Scan for the cell matching the given text and deliver its [X, Y] coordinate at center. 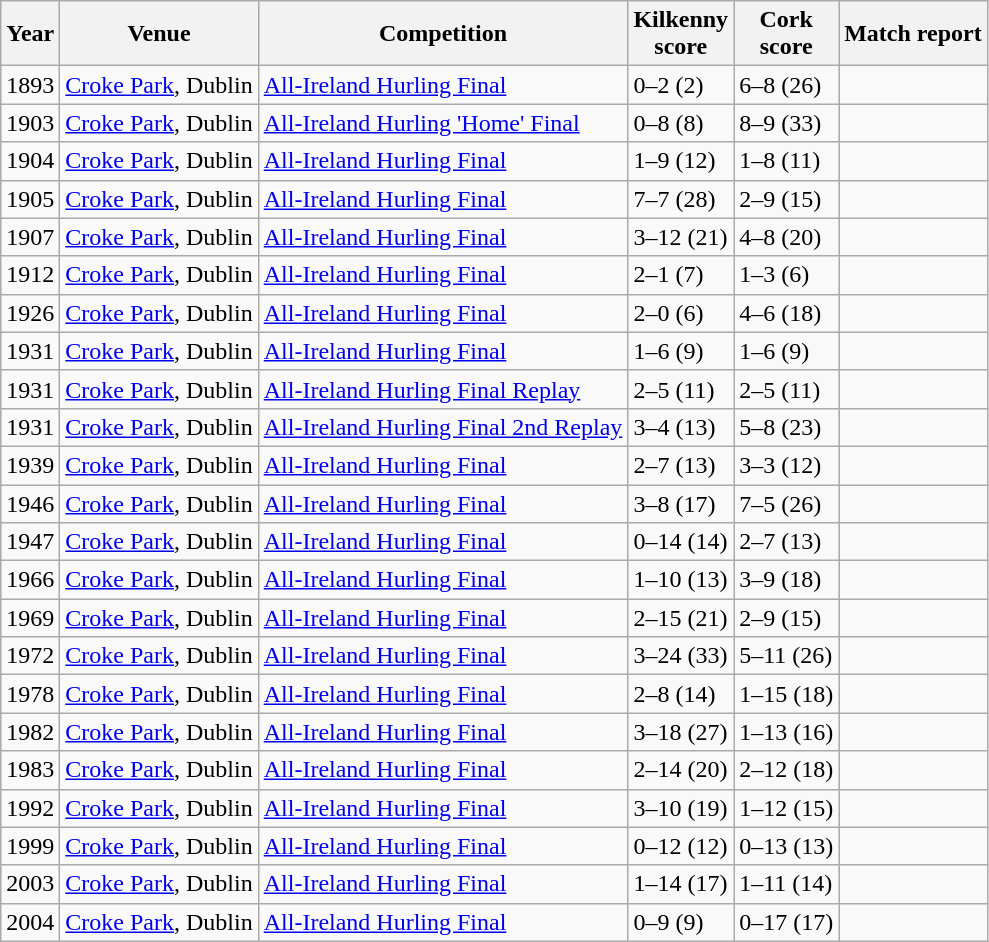
2–0 (6) [681, 313]
0–12 (12) [681, 846]
0–13 (13) [786, 846]
1903 [30, 123]
1978 [30, 694]
0–8 (8) [681, 123]
1–10 (13) [681, 580]
0–17 (17) [786, 922]
2–14 (20) [681, 770]
Match report [914, 34]
3–8 (17) [681, 503]
1972 [30, 656]
Competition [443, 34]
1–13 (16) [786, 732]
1–11 (14) [786, 884]
1926 [30, 313]
Venue [159, 34]
6–8 (26) [786, 85]
1992 [30, 808]
1905 [30, 199]
1939 [30, 465]
3–4 (13) [681, 427]
2–1 (7) [681, 275]
Cork score [786, 34]
1912 [30, 275]
1907 [30, 237]
4–8 (20) [786, 237]
1893 [30, 85]
3–24 (33) [681, 656]
1969 [30, 618]
3–18 (27) [681, 732]
3–3 (12) [786, 465]
2–15 (21) [681, 618]
7–7 (28) [681, 199]
All-Ireland Hurling Final 2nd Replay [443, 427]
3–12 (21) [681, 237]
8–9 (33) [786, 123]
1904 [30, 161]
1–12 (15) [786, 808]
1–3 (6) [786, 275]
1947 [30, 542]
2–12 (18) [786, 770]
2004 [30, 922]
1983 [30, 770]
4–6 (18) [786, 313]
1946 [30, 503]
0–14 (14) [681, 542]
Kilkenny score [681, 34]
1966 [30, 580]
2–8 (14) [681, 694]
0–2 (2) [681, 85]
0–9 (9) [681, 922]
1982 [30, 732]
3–10 (19) [681, 808]
1–8 (11) [786, 161]
All-Ireland Hurling 'Home' Final [443, 123]
1–9 (12) [681, 161]
1–15 (18) [786, 694]
7–5 (26) [786, 503]
1999 [30, 846]
2003 [30, 884]
3–9 (18) [786, 580]
Year [30, 34]
1–14 (17) [681, 884]
5–11 (26) [786, 656]
5–8 (23) [786, 427]
All-Ireland Hurling Final Replay [443, 389]
